Return the [X, Y] coordinate for the center point of the cell that contains the specified text.  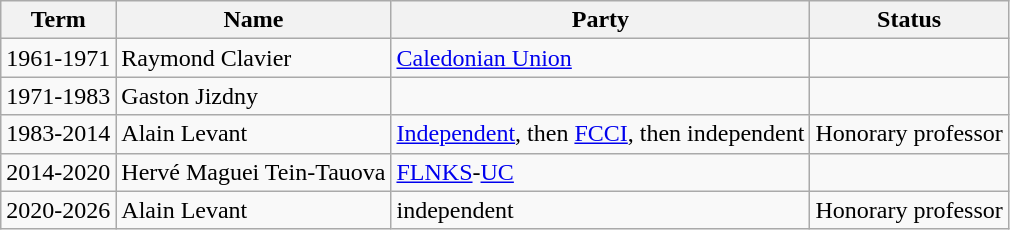
Caledonian Union [600, 58]
independent [600, 210]
Name [254, 20]
1971-1983 [58, 96]
FLNKS-UC [600, 172]
1961-1971 [58, 58]
2014-2020 [58, 172]
1983-2014 [58, 134]
Gaston Jizdny [254, 96]
Hervé Maguei Tein-Tauova [254, 172]
2020-2026 [58, 210]
Term [58, 20]
Status [909, 20]
Party [600, 20]
Raymond Clavier [254, 58]
Independent, then FCCI, then independent [600, 134]
